For the text-containing cell, return its midpoint in (X, Y) coordinate format. 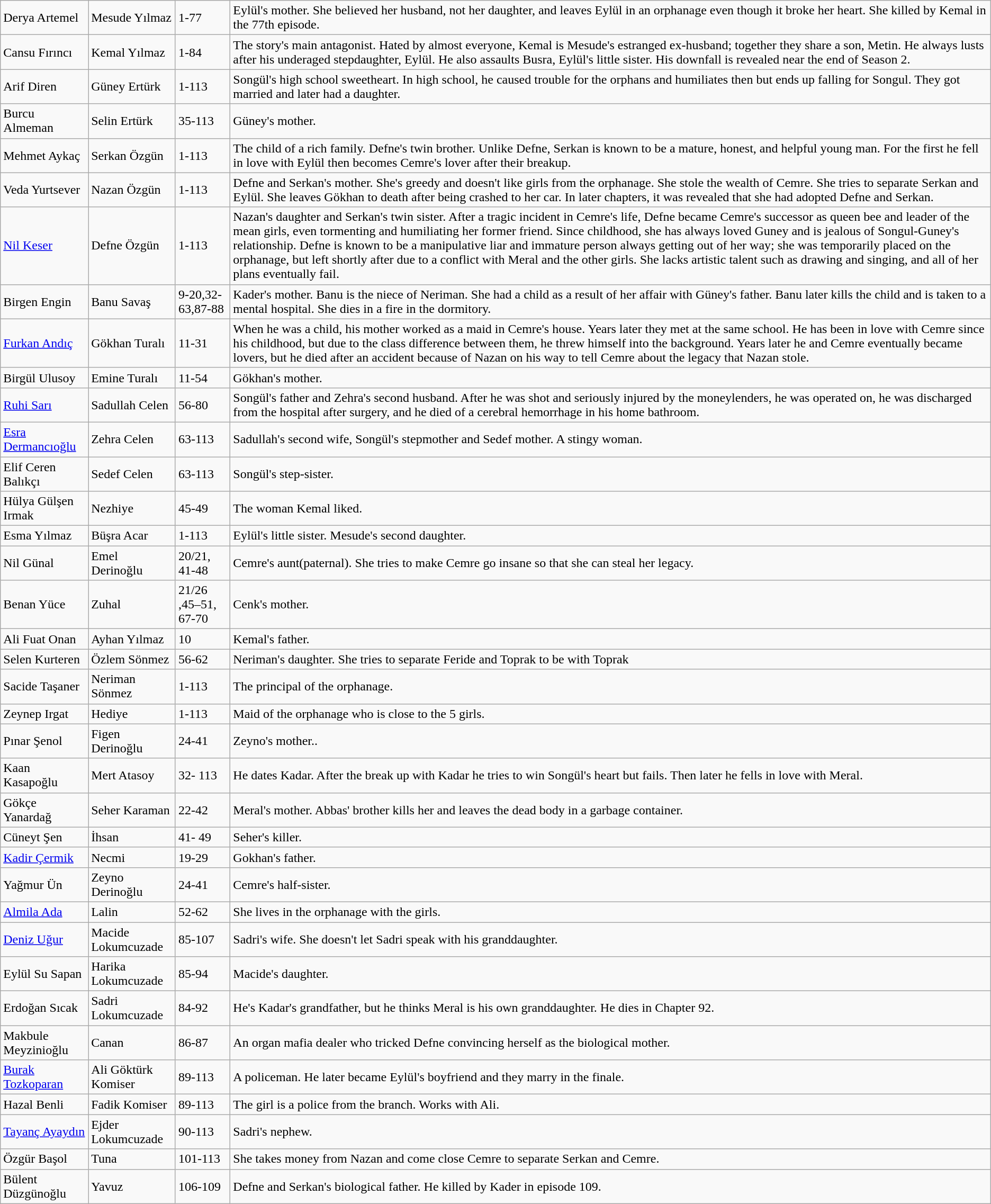
Nil Keser (44, 246)
Ejder Lokumcuzade (132, 1132)
Özgür Başol (44, 1159)
Neriman Sönmez (132, 686)
Zeyno's mother.. (610, 741)
Derya Artemel (44, 18)
Burcu Almeman (44, 121)
Eylül Su Sapan (44, 974)
Zeyno Derinoğlu (132, 884)
Kemal Yılmaz (132, 52)
Erdoğan Sıcak (44, 1008)
Cemre's aunt(paternal). She tries to make Cemre go insane so that she can steal her legacy. (610, 563)
Esma Yılmaz (44, 536)
Furkan Andıç (44, 343)
Esra Dermancıoğlu (44, 439)
Hazal Benli (44, 1104)
19-29 (202, 857)
1-84 (202, 52)
Neriman's daughter. She tries to separate Feride and Toprak to be with Toprak (610, 659)
1-77 (202, 18)
Almila Ada (44, 912)
Burak Tozkoparan (44, 1077)
Güney's mother. (610, 121)
Yavuz (132, 1186)
85-94 (202, 974)
Eylül's little sister. Mesude's second daughter. (610, 536)
Defne Özgün (132, 246)
Sadri Lokumcuzade (132, 1008)
21/26 ,45–51, 67-70 (202, 605)
56-80 (202, 405)
45-49 (202, 508)
Selin Ertürk (132, 121)
Gokhan's father. (610, 857)
Ali Göktürk Komiser (132, 1077)
52-62 (202, 912)
Banu Savaş (132, 302)
Meral's mother. Abbas' brother kills her and leaves the dead body in a garbage container. (610, 810)
Bülent Düzgünoğlu (44, 1186)
Pınar Şenol (44, 741)
56-62 (202, 659)
He dates Kadar. After the break up with Kadar he tries to win Songül's heart but fails. Then later he fells in love with Meral. (610, 775)
Cansu Fırıncı (44, 52)
She takes money from Nazan and come close Cemre to separate Serkan and Cemre. (610, 1159)
Selen Kurteren (44, 659)
Zuhal (132, 605)
20/21, 41-48 (202, 563)
Macide's daughter. (610, 974)
Maid of the orphanage who is close to the 5 girls. (610, 714)
İhsan (132, 837)
Arif Diren (44, 87)
Mert Atasoy (132, 775)
32- 113 (202, 775)
Tuna (132, 1159)
Seher's killer. (610, 837)
Sadri's nephew. (610, 1132)
He's Kadar's grandfather, but he thinks Meral is his own granddaughter. He dies in Chapter 92. (610, 1008)
9-20,32-63,87-88 (202, 302)
Cenk's mother. (610, 605)
Zeynep Irgat (44, 714)
Cemre's half-sister. (610, 884)
An organ mafia dealer who tricked Defne convincing herself as the biological mother. (610, 1043)
Deniz Uğur (44, 939)
Gökçe Yanardağ (44, 810)
Sadullah's second wife, Songül's stepmother and Sedef mother. A stingy woman. (610, 439)
Sacide Taşaner (44, 686)
Mehmet Aykaç (44, 156)
Harika Lokumcuzade (132, 974)
Veda Yurtsever (44, 190)
Canan (132, 1043)
Cüneyt Şen (44, 837)
Birgül Ulusoy (44, 378)
Emel Derinoğlu (132, 563)
11-54 (202, 378)
Birgen Engin (44, 302)
Figen Derinoğlu (132, 741)
Sadri's wife. She doesn't let Sadri speak with his granddaughter. (610, 939)
86-87 (202, 1043)
84-92 (202, 1008)
Ruhi Sarı (44, 405)
Gökhan's mother. (610, 378)
Necmi (132, 857)
Fadik Komiser (132, 1104)
Büşra Acar (132, 536)
Serkan Özgün (132, 156)
101-113 (202, 1159)
Nezhiye (132, 508)
Seher Karaman (132, 810)
Hülya Gülşen Irmak (44, 508)
35-113 (202, 121)
Benan Yüce (44, 605)
Makbule Meyzinioğlu (44, 1043)
Ayhan Yılmaz (132, 639)
Sedef Celen (132, 473)
The girl is a police from the branch. Works with Ali. (610, 1104)
106-109 (202, 1186)
90-113 (202, 1132)
Tayanç Ayaydın (44, 1132)
Lalin (132, 912)
Hediye (132, 714)
Macide Lokumcuzade (132, 939)
Kadir Çermik (44, 857)
A policeman. He later became Eylül's boyfriend and they marry in the finale. (610, 1077)
Songül's step-sister. (610, 473)
11-31 (202, 343)
Kaan Kasapoğlu (44, 775)
Nazan Özgün (132, 190)
Emine Turalı (132, 378)
Mesude Yılmaz (132, 18)
Nil Günal (44, 563)
Elif Ceren Balıkçı (44, 473)
Özlem Sönmez (132, 659)
Defne and Serkan's biological father. He killed by Kader in episode 109. (610, 1186)
10 (202, 639)
Zehra Celen (132, 439)
The woman Kemal liked. (610, 508)
Kemal's father. (610, 639)
The principal of the orphanage. (610, 686)
Sadullah Celen (132, 405)
Yağmur Ün (44, 884)
41- 49 (202, 837)
Ali Fuat Onan (44, 639)
Gökhan Turalı (132, 343)
She lives in the orphanage with the girls. (610, 912)
85-107 (202, 939)
Güney Ertürk (132, 87)
22-42 (202, 810)
